Find where the given text appears and provide that cell's center as (x, y) coordinate. 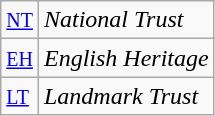
National Trust (126, 20)
Landmark Trust (126, 96)
EH (20, 58)
LT (20, 96)
NT (20, 20)
English Heritage (126, 58)
